From the cell containing the given text, extract its center point as [x, y] coordinate. 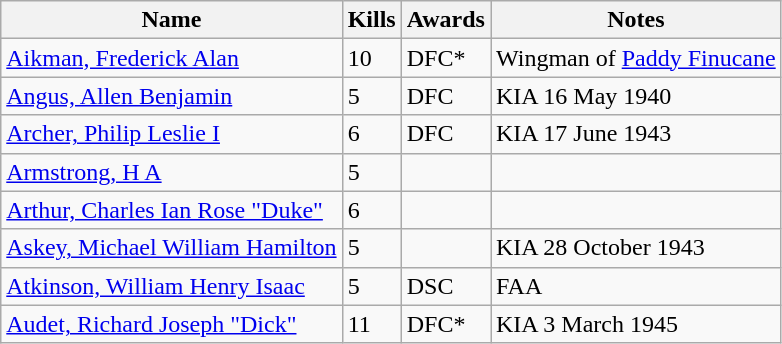
Armstrong, H A [172, 172]
Awards [446, 20]
Notes [636, 20]
DSC [446, 286]
KIA 17 June 1943 [636, 134]
Archer, Philip Leslie I [172, 134]
Angus, Allen Benjamin [172, 96]
Askey, Michael William Hamilton [172, 248]
Kills [372, 20]
Arthur, Charles Ian Rose "Duke" [172, 210]
KIA 28 October 1943 [636, 248]
KIA 3 March 1945 [636, 324]
Atkinson, William Henry Isaac [172, 286]
Wingman of Paddy Finucane [636, 58]
Audet, Richard Joseph "Dick" [172, 324]
Aikman, Frederick Alan [172, 58]
FAA [636, 286]
KIA 16 May 1940 [636, 96]
Name [172, 20]
11 [372, 324]
10 [372, 58]
